Search for the cell housing the specified text and yield its [x, y] center coordinate. 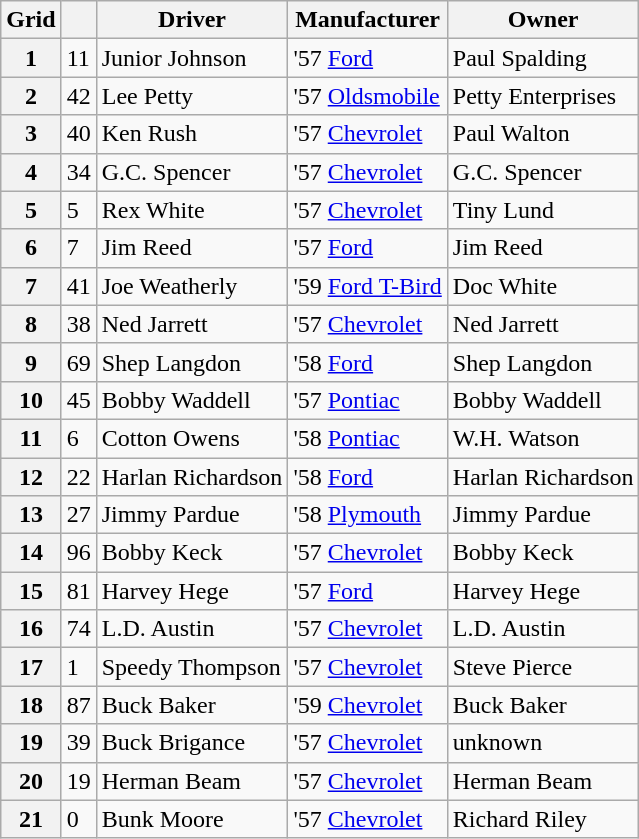
3 [31, 134]
Joe Weatherly [192, 286]
'58 Pontiac [368, 438]
34 [78, 172]
unknown [543, 743]
Grid [31, 20]
40 [78, 134]
12 [31, 477]
Paul Spalding [543, 58]
39 [78, 743]
69 [78, 362]
Manufacturer [368, 20]
Paul Walton [543, 134]
10 [31, 400]
Owner [543, 20]
38 [78, 324]
17 [31, 667]
Bunk Moore [192, 819]
20 [31, 781]
Speedy Thompson [192, 667]
18 [31, 705]
Richard Riley [543, 819]
42 [78, 96]
Petty Enterprises [543, 96]
81 [78, 591]
8 [31, 324]
Driver [192, 20]
'57 Pontiac [368, 400]
96 [78, 553]
13 [31, 515]
22 [78, 477]
Lee Petty [192, 96]
Ken Rush [192, 134]
Junior Johnson [192, 58]
27 [78, 515]
Rex White [192, 210]
16 [31, 629]
'58 Plymouth [368, 515]
2 [31, 96]
Doc White [543, 286]
0 [78, 819]
15 [31, 591]
45 [78, 400]
Buck Brigance [192, 743]
87 [78, 705]
9 [31, 362]
14 [31, 553]
Steve Pierce [543, 667]
74 [78, 629]
'57 Oldsmobile [368, 96]
W.H. Watson [543, 438]
4 [31, 172]
Tiny Lund [543, 210]
21 [31, 819]
Cotton Owens [192, 438]
'59 Chevrolet [368, 705]
'59 Ford T-Bird [368, 286]
41 [78, 286]
